For the text-containing cell, return its midpoint in (X, Y) coordinate format. 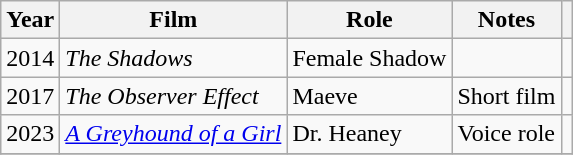
2023 (30, 134)
Maeve (370, 96)
Short film (506, 96)
Female Shadow (370, 58)
2014 (30, 58)
Role (370, 20)
The Observer Effect (174, 96)
Year (30, 20)
A Greyhound of a Girl (174, 134)
Voice role (506, 134)
The Shadows (174, 58)
Dr. Heaney (370, 134)
Film (174, 20)
2017 (30, 96)
Notes (506, 20)
